Search for the cell housing the specified text and yield its (X, Y) center coordinate. 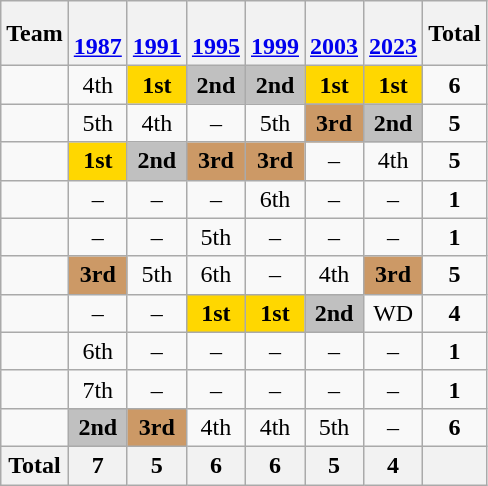
2003 (334, 34)
1995 (216, 34)
7 (98, 465)
1991 (156, 34)
1999 (274, 34)
2023 (394, 34)
Team (35, 34)
1987 (98, 34)
7th (98, 389)
WD (394, 313)
